Pinpoint the cell where the given text exists, returning its (x, y) midpoint coordinate. 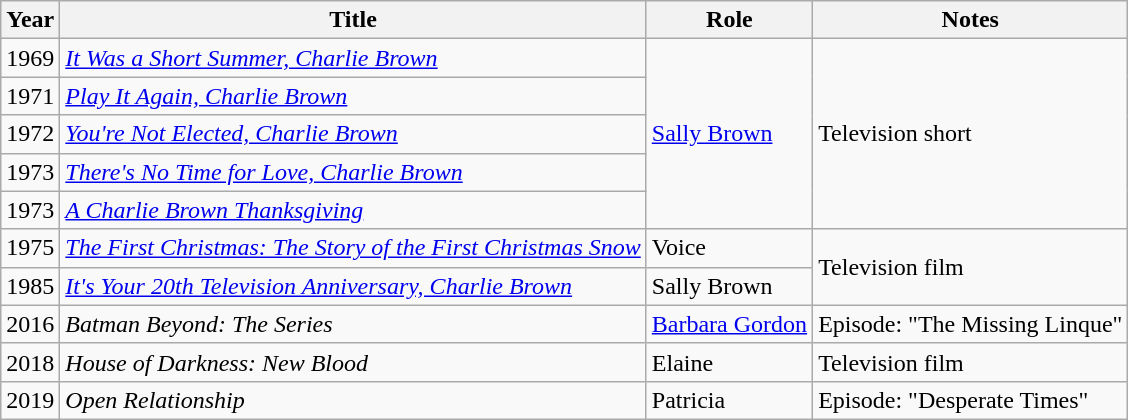
1985 (30, 286)
Title (353, 20)
2016 (30, 324)
Notes (970, 20)
Voice (729, 248)
Television short (970, 134)
Role (729, 20)
Barbara Gordon (729, 324)
Year (30, 20)
Batman Beyond: The Series (353, 324)
1969 (30, 58)
Episode: "Desperate Times" (970, 400)
1971 (30, 96)
There's No Time for Love, Charlie Brown (353, 172)
House of Darkness: New Blood (353, 362)
Play It Again, Charlie Brown (353, 96)
A Charlie Brown Thanksgiving (353, 210)
Episode: "The Missing Linque" (970, 324)
You're Not Elected, Charlie Brown (353, 134)
1972 (30, 134)
It Was a Short Summer, Charlie Brown (353, 58)
Patricia (729, 400)
1975 (30, 248)
Open Relationship (353, 400)
2018 (30, 362)
The First Christmas: The Story of the First Christmas Snow (353, 248)
It's Your 20th Television Anniversary, Charlie Brown (353, 286)
2019 (30, 400)
Elaine (729, 362)
